Output the [x, y] coordinate of the center of the cell containing the given text.  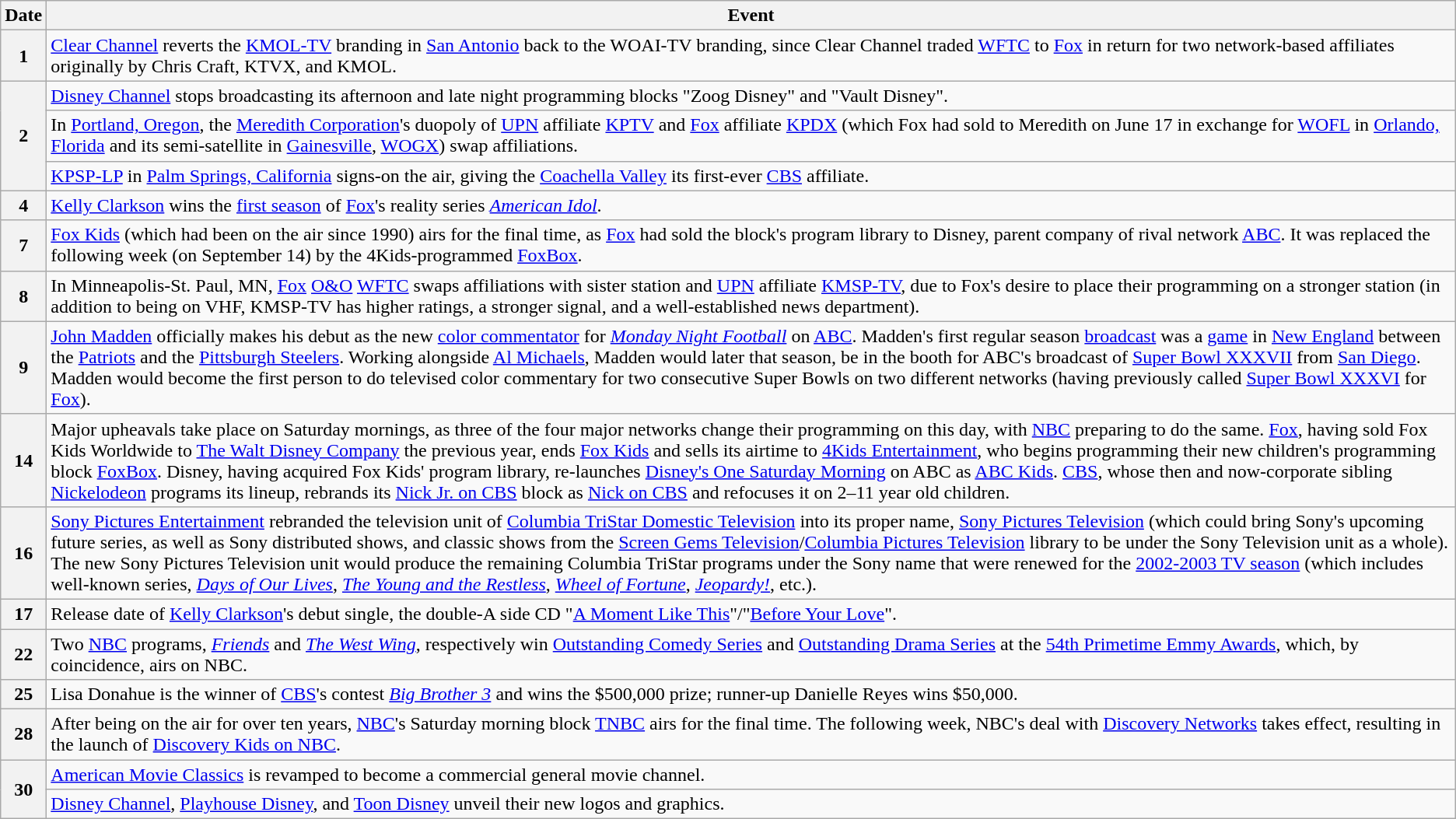
American Movie Classics is revamped to become a commercial general movie channel. [751, 775]
Kelly Clarkson wins the first season of Fox's reality series American Idol. [751, 205]
Lisa Donahue is the winner of CBS's contest Big Brother 3 and wins the $500,000 prize; runner-up Danielle Reyes wins $50,000. [751, 695]
Event [751, 16]
22 [23, 653]
Disney Channel, Playhouse Disney, and Toon Disney unveil their new logos and graphics. [751, 804]
14 [23, 460]
30 [23, 789]
9 [23, 367]
16 [23, 552]
7 [23, 246]
8 [23, 296]
28 [23, 734]
1 [23, 56]
Release date of Kelly Clarkson's debut single, the double-A side CD "A Moment Like This"/"Before Your Love". [751, 614]
Disney Channel stops broadcasting its afternoon and late night programming blocks "Zoog Disney" and "Vault Disney". [751, 96]
Date [23, 16]
25 [23, 695]
17 [23, 614]
KPSP-LP in Palm Springs, California signs-on the air, giving the Coachella Valley its first-ever CBS affiliate. [751, 176]
4 [23, 205]
2 [23, 135]
